Locate the cell with the specified text and output its (x, y) center coordinate. 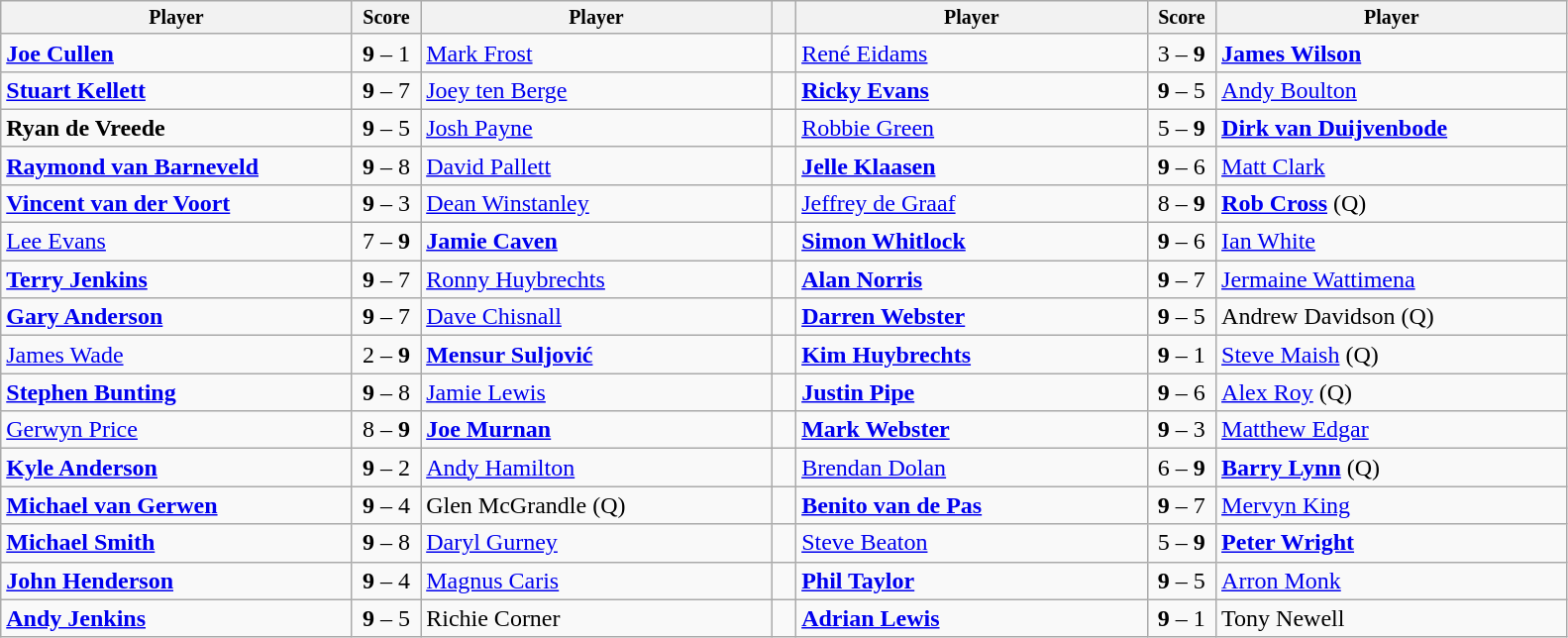
Stephen Bunting (176, 392)
David Pallett (596, 165)
Phil Taylor (972, 581)
Dirk van Duijvenbode (1392, 128)
Kyle Anderson (176, 468)
Joey ten Berge (596, 90)
Barry Lynn (Q) (1392, 468)
3 – 9 (1181, 53)
Ricky Evans (972, 90)
Jamie Caven (596, 242)
Darren Webster (972, 317)
Andrew Davidson (Q) (1392, 317)
Alex Roy (Q) (1392, 392)
Gary Anderson (176, 317)
9 – 2 (386, 468)
Jeffrey de Graaf (972, 203)
Steve Beaton (972, 543)
2 – 9 (386, 355)
Alan Norris (972, 279)
Rob Cross (Q) (1392, 203)
Jermaine Wattimena (1392, 279)
Ian White (1392, 242)
Matt Clark (1392, 165)
Richie Corner (596, 618)
James Wade (176, 355)
Benito van de Pas (972, 505)
Ronny Huybrechts (596, 279)
Adrian Lewis (972, 618)
Jelle Klaasen (972, 165)
Arron Monk (1392, 581)
Stuart Kellett (176, 90)
Andy Jenkins (176, 618)
Simon Whitlock (972, 242)
Raymond van Barneveld (176, 165)
James Wilson (1392, 53)
Mark Frost (596, 53)
Tony Newell (1392, 618)
Glen McGrandle (Q) (596, 505)
Gerwyn Price (176, 430)
Michael Smith (176, 543)
Michael van Gerwen (176, 505)
7 – 9 (386, 242)
Daryl Gurney (596, 543)
Lee Evans (176, 242)
Peter Wright (1392, 543)
Mensur Suljović (596, 355)
Josh Payne (596, 128)
Justin Pipe (972, 392)
Jamie Lewis (596, 392)
Steve Maish (Q) (1392, 355)
Mervyn King (1392, 505)
Andy Hamilton (596, 468)
Ryan de Vreede (176, 128)
Vincent van der Voort (176, 203)
Robbie Green (972, 128)
Mark Webster (972, 430)
Joe Murnan (596, 430)
Matthew Edgar (1392, 430)
6 – 9 (1181, 468)
Kim Huybrechts (972, 355)
John Henderson (176, 581)
Terry Jenkins (176, 279)
Brendan Dolan (972, 468)
Magnus Caris (596, 581)
Dave Chisnall (596, 317)
Joe Cullen (176, 53)
René Eidams (972, 53)
Andy Boulton (1392, 90)
Dean Winstanley (596, 203)
